Return the (x, y) coordinate for the center point of the cell that contains the specified text.  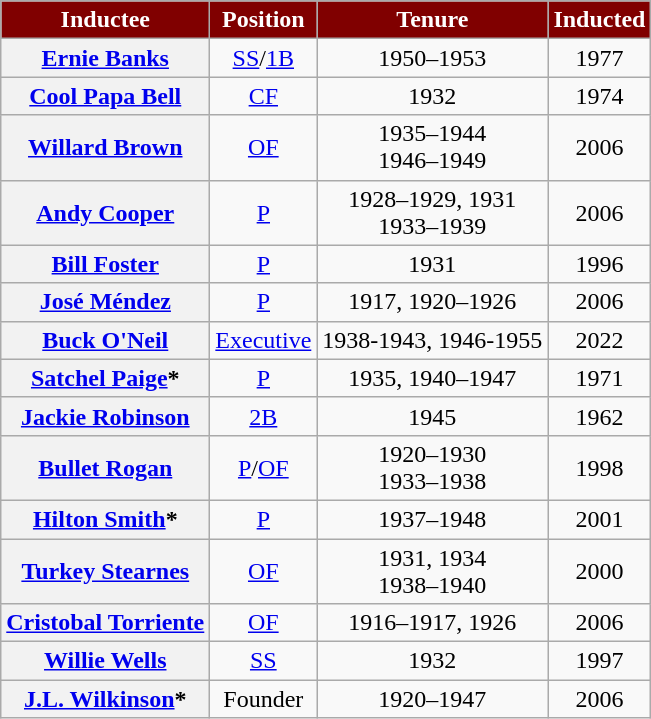
Hilton Smith* (106, 519)
Satchel Paige* (106, 378)
Ernie Banks (106, 58)
Willard Brown (106, 148)
Position (264, 20)
1945 (432, 416)
Bullet Rogan (106, 468)
1935, 1940–1947 (432, 378)
Tenure (432, 20)
1962 (600, 416)
CF (264, 96)
1937–1948 (432, 519)
J.L. Wilkinson* (106, 699)
Inducted (600, 20)
Bill Foster (106, 264)
SS (264, 661)
2B (264, 416)
1938-1943, 1946-1955 (432, 340)
Buck O'Neil (106, 340)
Cool Papa Bell (106, 96)
P/OF (264, 468)
Willie Wells (106, 661)
Jackie Robinson (106, 416)
1935–19441946–1949 (432, 148)
Turkey Stearnes (106, 570)
2001 (600, 519)
1996 (600, 264)
1920–1947 (432, 699)
1950–1953 (432, 58)
Andy Cooper (106, 212)
Cristobal Torriente (106, 623)
1974 (600, 96)
1931, 19341938–1940 (432, 570)
1971 (600, 378)
Executive (264, 340)
Inductee (106, 20)
1931 (432, 264)
José Méndez (106, 302)
1977 (600, 58)
1998 (600, 468)
1916–1917, 1926 (432, 623)
1928–1929, 19311933–1939 (432, 212)
1920–19301933–1938 (432, 468)
1997 (600, 661)
Founder (264, 699)
SS/1B (264, 58)
2000 (600, 570)
1917, 1920–1926 (432, 302)
2022 (600, 340)
